Determine the (X, Y) coordinate at the center of the cell enclosing the given text.  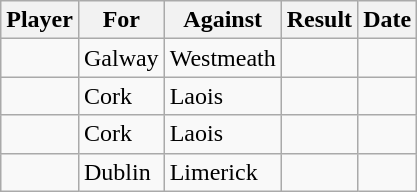
Against (222, 20)
Limerick (222, 172)
Date (388, 20)
Westmeath (222, 58)
Result (319, 20)
Player (40, 20)
For (121, 20)
Dublin (121, 172)
Galway (121, 58)
